Extract the (X, Y) coordinate from the center of the cell holding the provided text.  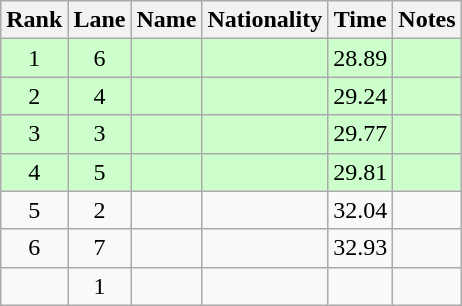
28.89 (360, 58)
7 (100, 248)
29.81 (360, 172)
Name (166, 20)
29.24 (360, 96)
32.93 (360, 248)
Notes (427, 20)
32.04 (360, 210)
29.77 (360, 134)
Nationality (265, 20)
Rank (34, 20)
Lane (100, 20)
Time (360, 20)
